From the cell containing the given text, extract its center point as (X, Y) coordinate. 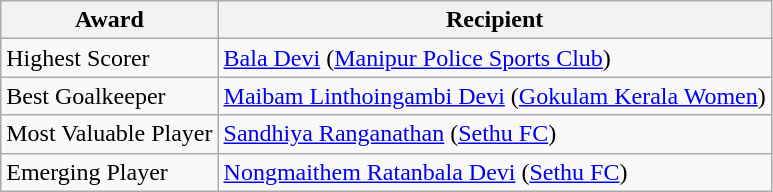
Bala Devi (Manipur Police Sports Club) (494, 58)
Highest Scorer (110, 58)
Recipient (494, 20)
Best Goalkeeper (110, 96)
Sandhiya Ranganathan (Sethu FC) (494, 134)
Most Valuable Player (110, 134)
Award (110, 20)
Maibam Linthoingambi Devi (Gokulam Kerala Women) (494, 96)
Nongmaithem Ratanbala Devi (Sethu FC) (494, 172)
Emerging Player (110, 172)
